Search for the cell housing the specified text and yield its (x, y) center coordinate. 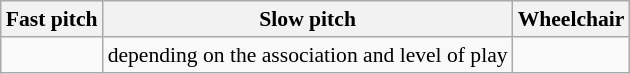
depending on the association and level of play (308, 55)
Wheelchair (572, 19)
Slow pitch (308, 19)
Fast pitch (52, 19)
